Return [X, Y] of the center of cell containing provided text 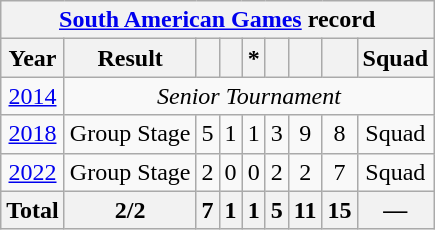
11 [305, 210]
2018 [33, 134]
South American Games record [218, 20]
— [395, 210]
Total [33, 210]
2/2 [130, 210]
8 [340, 134]
Senior Tournament [248, 96]
Result [130, 58]
15 [340, 210]
2014 [33, 96]
* [254, 58]
2022 [33, 172]
9 [305, 134]
Year [33, 58]
3 [276, 134]
